Identify which cell holds the provided text, then report its [x, y] central coordinate. 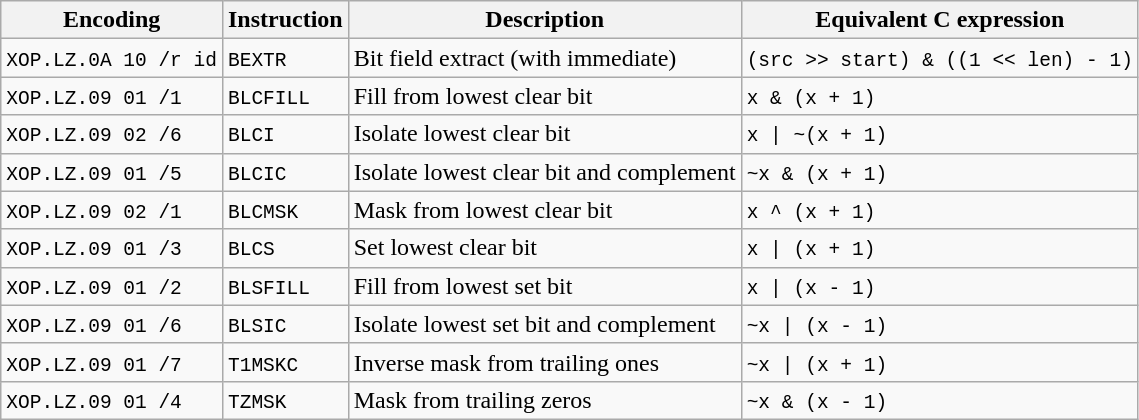
Encoding [112, 20]
Mask from trailing zeros [544, 400]
XOP.LZ.09 01 /3 [112, 248]
BLCI [285, 134]
x | (x + 1) [940, 248]
~x | (x - 1) [940, 324]
Inverse mask from trailing ones [544, 362]
BLCMSK [285, 210]
BLCFILL [285, 96]
XOP.LZ.09 01 /6 [112, 324]
Set lowest clear bit [544, 248]
(src >> start) & ((1 << len) - 1) [940, 58]
Fill from lowest set bit [544, 286]
XOP.LZ.09 01 /2 [112, 286]
Bit field extract (with immediate) [544, 58]
Description [544, 20]
Fill from lowest clear bit [544, 96]
x ^ (x + 1) [940, 210]
XOP.LZ.09 01 /7 [112, 362]
Instruction [285, 20]
~x | (x + 1) [940, 362]
BLSFILL [285, 286]
XOP.LZ.09 02 /6 [112, 134]
Isolate lowest clear bit [544, 134]
~x & (x - 1) [940, 400]
x | ~(x + 1) [940, 134]
XOP.LZ.09 01 /4 [112, 400]
Isolate lowest set bit and complement [544, 324]
BLCIC [285, 172]
T1MSKC [285, 362]
XOP.LZ.09 02 /1 [112, 210]
XOP.LZ.09 01 /1 [112, 96]
Mask from lowest clear bit [544, 210]
Isolate lowest clear bit and complement [544, 172]
BLCS [285, 248]
x & (x + 1) [940, 96]
BEXTR [285, 58]
XOP.LZ.0A 10 /r id [112, 58]
TZMSK [285, 400]
~x & (x + 1) [940, 172]
x | (x - 1) [940, 286]
BLSIC [285, 324]
Equivalent C expression [940, 20]
XOP.LZ.09 01 /5 [112, 172]
